Scan for the cell matching the given text and deliver its (x, y) coordinate at center. 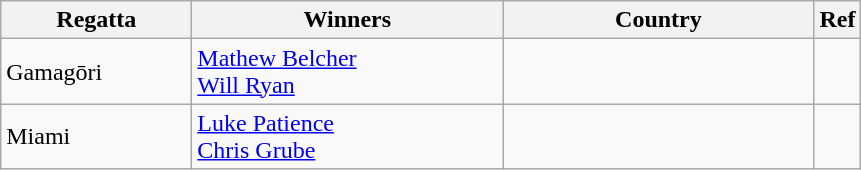
Winners (348, 20)
Ref (838, 20)
Regatta (96, 20)
Luke PatienceChris Grube (348, 136)
Mathew BelcherWill Ryan (348, 72)
Gamagōri (96, 72)
Country (658, 20)
Miami (96, 136)
